Scan for the cell matching the given text and deliver its [X, Y] coordinate at center. 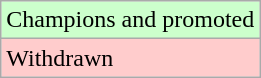
Withdrawn [130, 58]
Champions and promoted [130, 20]
